Output the (x, y) coordinate of the center of the cell containing the given text.  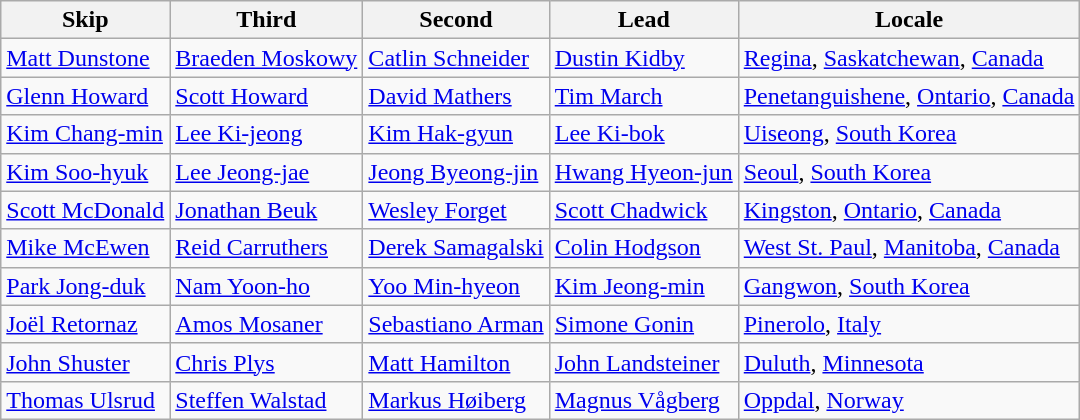
Amos Mosaner (266, 324)
Steffen Walstad (266, 400)
Matt Dunstone (86, 58)
John Shuster (86, 362)
Matt Hamilton (456, 362)
Third (266, 20)
Kingston, Ontario, Canada (909, 210)
West St. Paul, Manitoba, Canada (909, 248)
Pinerolo, Italy (909, 324)
Skip (86, 20)
Magnus Vågberg (644, 400)
Kim Chang-min (86, 134)
Derek Samagalski (456, 248)
Nam Yoon-ho (266, 286)
Scott Chadwick (644, 210)
Simone Gonin (644, 324)
Seoul, South Korea (909, 172)
Scott Howard (266, 96)
Gangwon, South Korea (909, 286)
Kim Soo-hyuk (86, 172)
Sebastiano Arman (456, 324)
Chris Plys (266, 362)
Duluth, Minnesota (909, 362)
Locale (909, 20)
Uiseong, South Korea (909, 134)
Mike McEwen (86, 248)
Jeong Byeong-jin (456, 172)
Tim March (644, 96)
Lee Ki-bok (644, 134)
Regina, Saskatchewan, Canada (909, 58)
Braeden Moskowy (266, 58)
Colin Hodgson (644, 248)
Thomas Ulsrud (86, 400)
Jonathan Beuk (266, 210)
Joël Retornaz (86, 324)
David Mathers (456, 96)
Markus Høiberg (456, 400)
Park Jong-duk (86, 286)
Scott McDonald (86, 210)
John Landsteiner (644, 362)
Yoo Min-hyeon (456, 286)
Lee Ki-jeong (266, 134)
Second (456, 20)
Oppdal, Norway (909, 400)
Catlin Schneider (456, 58)
Kim Jeong-min (644, 286)
Dustin Kidby (644, 58)
Hwang Hyeon-jun (644, 172)
Lead (644, 20)
Lee Jeong-jae (266, 172)
Wesley Forget (456, 210)
Glenn Howard (86, 96)
Reid Carruthers (266, 248)
Kim Hak-gyun (456, 134)
Penetanguishene, Ontario, Canada (909, 96)
